Pinpoint the cell where the given text exists, returning its (X, Y) midpoint coordinate. 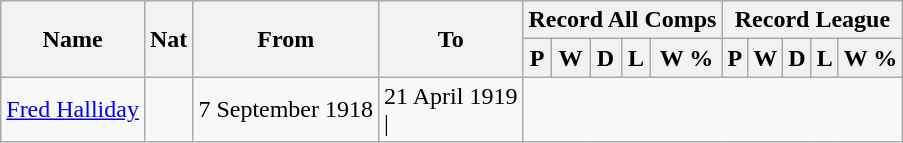
7 September 1918 (286, 110)
21 April 1919| (451, 110)
Nat (168, 39)
To (451, 39)
From (286, 39)
Name (73, 39)
Fred Halliday (73, 110)
Record All Comps (622, 20)
Record League (812, 20)
